Return the (X, Y) coordinate for the center point of the cell that contains the specified text.  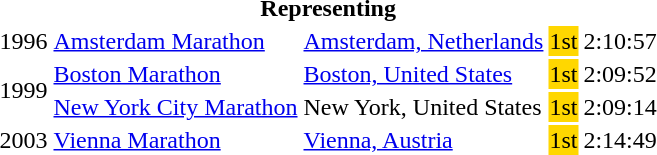
Amsterdam Marathon (176, 41)
Boston Marathon (176, 74)
Vienna, Austria (424, 140)
New York City Marathon (176, 107)
Vienna Marathon (176, 140)
New York, United States (424, 107)
Amsterdam, Netherlands (424, 41)
Boston, United States (424, 74)
